For the text-containing cell, return its midpoint in (X, Y) coordinate format. 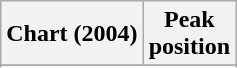
Chart (2004) (72, 34)
Peakposition (189, 34)
